Determine the [x, y] coordinate at the center of the cell enclosing the given text.  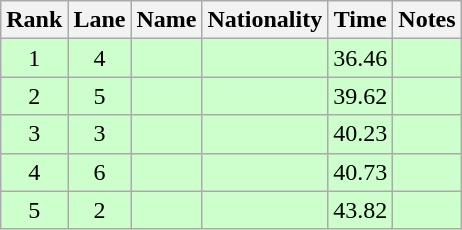
36.46 [360, 58]
Rank [34, 20]
39.62 [360, 96]
Nationality [265, 20]
Name [166, 20]
Notes [427, 20]
40.23 [360, 134]
40.73 [360, 172]
43.82 [360, 210]
6 [100, 172]
Lane [100, 20]
1 [34, 58]
Time [360, 20]
